From the cell containing the given text, extract its center point as [x, y] coordinate. 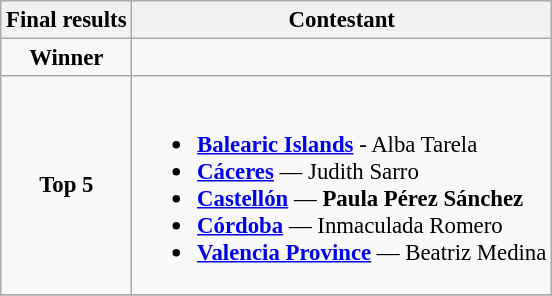
Balearic Islands - Alba Tarela Cáceres — Judith Sarro Castellón — Paula Pérez Sánchez Córdoba — Inmaculada Romero Valencia Province — Beatriz Medina [342, 185]
Top 5 [66, 185]
Final results [66, 20]
Contestant [342, 20]
Winner [66, 58]
